Pinpoint the cell where the given text exists, returning its (X, Y) midpoint coordinate. 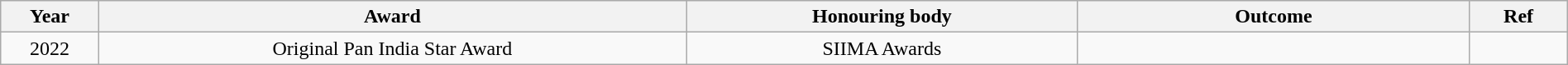
Ref (1518, 17)
Year (50, 17)
Original Pan India Star Award (392, 48)
Honouring body (882, 17)
Outcome (1274, 17)
SIIMA Awards (882, 48)
Award (392, 17)
2022 (50, 48)
